Detect which cell encompasses the target text, then output its (x, y) center coordinate. 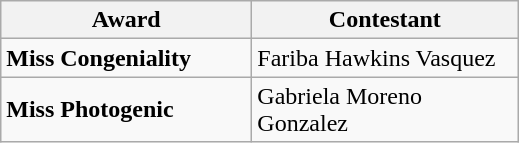
Miss Congeniality (126, 58)
Miss Photogenic (126, 110)
Award (126, 20)
Fariba Hawkins Vasquez (385, 58)
Gabriela Moreno Gonzalez (385, 110)
Contestant (385, 20)
